Determine the [X, Y] coordinate at the center of the cell enclosing the given text.  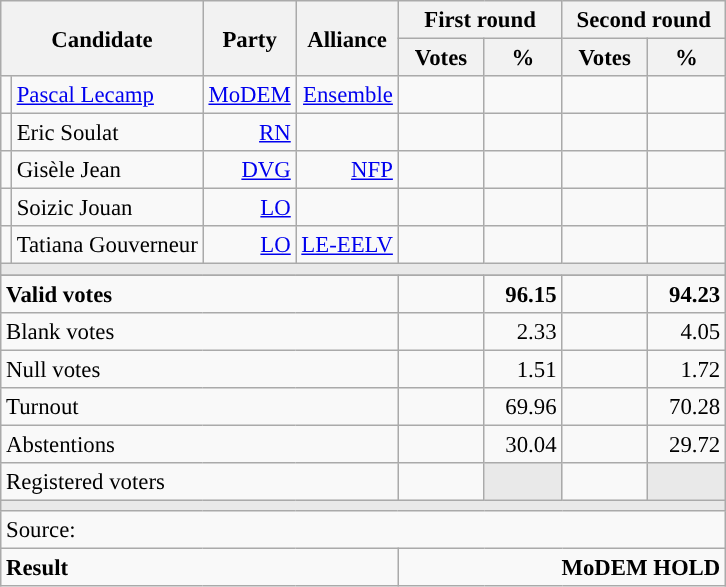
Soizic Jouan [107, 208]
4.05 [686, 331]
Pascal Lecamp [107, 95]
Party [250, 38]
69.96 [523, 406]
Abstentions [200, 444]
Tatiana Gouverneur [107, 245]
Alliance [347, 38]
Blank votes [200, 331]
Gisèle Jean [107, 170]
Candidate [102, 38]
NFP [347, 170]
Valid votes [200, 294]
DVG [250, 170]
Null votes [200, 369]
29.72 [686, 444]
96.15 [523, 294]
MoDEM [250, 95]
94.23 [686, 294]
70.28 [686, 406]
Second round [644, 20]
2.33 [523, 331]
Ensemble [347, 95]
Registered voters [200, 482]
1.51 [523, 369]
RN [250, 133]
First round [480, 20]
Source: [364, 530]
Result [200, 567]
1.72 [686, 369]
LE-EELV [347, 245]
Turnout [200, 406]
MoDEM HOLD [562, 567]
30.04 [523, 444]
Eric Soulat [107, 133]
